Identify which cell holds the provided text, then report its [X, Y] central coordinate. 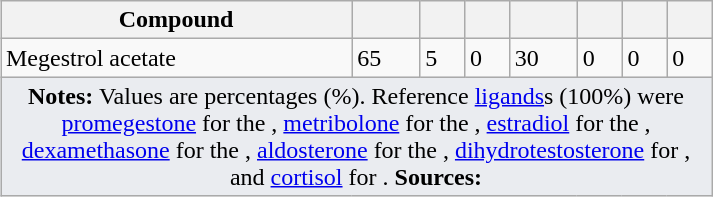
5 [442, 58]
Megestrol acetate [176, 58]
Compound [176, 20]
30 [543, 58]
65 [386, 58]
